Return (X, Y) of the center of cell containing provided text 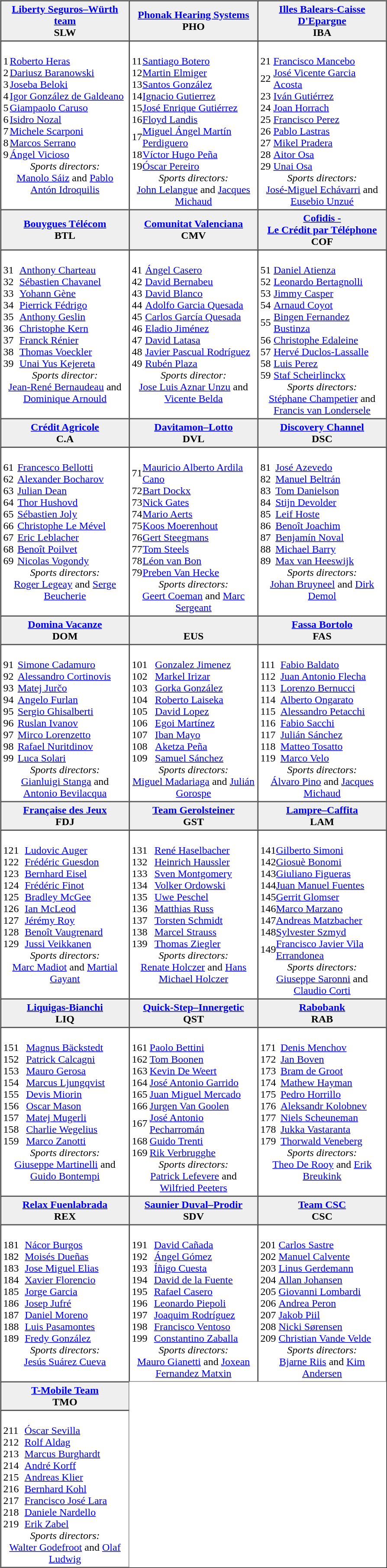
Christophe Edaleine (329, 340)
44 (139, 305)
Relax Fuenlabrada REX (65, 1210)
Sports directors:Patrick Lefevere and Wilfried Peeters (193, 1176)
Paolo Bettini (203, 1048)
Saunier Duval–Prodir SDV (193, 1210)
134 (143, 885)
216 (14, 1489)
Léon van Bon (199, 561)
94 (10, 700)
Luis Pasamontes (75, 1327)
42 (139, 282)
Víctor Hugo Peña (199, 155)
114 (271, 700)
219 (14, 1524)
69 (10, 561)
76 (137, 537)
132 (143, 862)
162 (140, 1059)
82 (268, 479)
164 (140, 1083)
Josep Jufré (75, 1303)
Miguel Ángel Martín Perdiguero (199, 137)
Rabobank RAB (322, 1013)
Illes Balears-Caisse D'Epargne IBA (322, 21)
126 (14, 909)
Francisco Perez (329, 119)
Sports directors:Renate Holczer and Hans Michael Holczer (193, 967)
Jose Miguel Elias (75, 1269)
Eladio Jiménez (200, 329)
Française des Jeux FDJ (65, 816)
Marcel Strauss (205, 932)
Sports directors:Giuseppe Martinelli and Guido Bontempi (65, 1164)
112 (271, 677)
123 (14, 874)
212 (14, 1443)
165 (140, 1095)
215 (14, 1477)
155 (15, 1095)
Leonardo Piepoli (205, 1303)
Carlos Sastre (332, 1245)
161 (140, 1048)
Sylvester Szmyd (330, 932)
93 (10, 688)
Arnaud Coyot (329, 305)
105 (143, 711)
106 (143, 723)
Igor González de Galdeano (68, 96)
207 (270, 1315)
Jurgen Van Goolen (203, 1106)
143 (268, 874)
Guido Trenti (203, 1141)
78 (137, 561)
96 (10, 723)
Gorka González (205, 688)
Marco Zanotti (76, 1141)
Staf Scheirlinckx (329, 376)
Carlos García Quesada (200, 317)
102 (143, 677)
Alessandro Petacchi (332, 711)
Thomas Ziegler (205, 944)
Preben Van Hecke (199, 573)
José Azevedo (329, 467)
138 (143, 932)
Luis Perez (329, 363)
18 (137, 155)
5 (7, 108)
141 (268, 851)
Javier Pascual Rodríguez (200, 352)
34 (11, 305)
157 (15, 1118)
Fabio Baldato (332, 665)
Giuliano Figueras (330, 874)
117 (271, 735)
Adolfo Garcia Quesada (200, 305)
Bernhard Kohl (76, 1489)
Charlie Wegelius (76, 1129)
196 (143, 1303)
Mario Aerts (199, 514)
23 (267, 96)
184 (14, 1280)
Sébastien Chavanel (73, 282)
Denis Menchov (332, 1048)
Ignacio Gutierrez (199, 96)
Team Gerolsteiner GST (193, 816)
Tom Boonen (203, 1059)
9 (7, 155)
Torsten Schmidt (205, 921)
166 (140, 1106)
204 (270, 1280)
Manuel Calvente (332, 1256)
Bram de Groot (332, 1071)
85 (268, 514)
194 (143, 1280)
47 (139, 340)
109 (143, 758)
Franck Rénier (73, 340)
128 (14, 932)
Dariusz Baranowski (68, 73)
Ian McLeod (75, 909)
Marco Marzano (330, 909)
135 (143, 897)
Sports directors:Mauro Gianetti and Joxean Fernandez Matxin (193, 1361)
186 (14, 1303)
217 (14, 1501)
René Haselbacher (205, 851)
59 (268, 376)
119 (271, 758)
Hervé Duclos-Lassalle (329, 352)
Christian Vande Velde (332, 1339)
Alexander Bocharov (72, 479)
Juan Miguel Mercado (203, 1095)
1 (7, 61)
181 (14, 1245)
Aitor Osa (329, 155)
Sports directors:Miguel Madariaga and Julián Gorospe (193, 781)
168 (140, 1141)
Gonzalez Jimenez (205, 665)
Constantino Zaballa (205, 1339)
Frédéric Guesdon (75, 862)
Benoît Joachim (329, 526)
26 (267, 132)
Simone Cadamuro (72, 665)
Rafael Casero (205, 1292)
72 (137, 491)
158 (15, 1129)
Unai Osa (329, 166)
91 (10, 665)
T-Mobile Team TMO (65, 1396)
Magnus Bäckstedt (76, 1048)
David de la Fuente (205, 1280)
104 (143, 700)
149 (268, 950)
Andreas Matzbacher (330, 921)
Santiago Botero (199, 61)
Sports directors:Jesús Suárez Cueva (65, 1356)
153 (15, 1071)
13 (137, 85)
Aketza Peña (205, 747)
49 (139, 363)
Egoi Martínez (205, 723)
Ángel Gómez (205, 1256)
Mathew Hayman (332, 1083)
124 (14, 885)
195 (143, 1292)
Joseba Beloki (68, 85)
192 (143, 1256)
Sports directors:Marc Madiot and Martial Gayant (65, 967)
133 (143, 874)
Gerrit Glomser (330, 897)
152 (15, 1059)
Benoît Poilvet (72, 549)
Yohann Gène (73, 293)
Bernhard Eisel (75, 874)
193 (143, 1269)
Benoît Vaugrenard (75, 932)
Sports directors:Álvaro Pino and Jacques Michaud (322, 781)
David Cañada (205, 1245)
178 (271, 1129)
Leonardo Bertagnolli (329, 282)
37 (11, 340)
39 (11, 363)
74 (137, 514)
Jan Boven (332, 1059)
57 (268, 352)
88 (268, 549)
45 (139, 317)
Sports director:Jose Luis Aznar Unzu and Vicente Belda (193, 387)
Tom Danielson (329, 491)
182 (14, 1256)
David Latasa (200, 340)
Sports directors:Geert Coeman and Marc Sergeant (193, 595)
95 (10, 711)
145 (268, 897)
Jérémy Roy (75, 921)
191 (143, 1245)
Nick Gates (199, 503)
81 (268, 467)
36 (11, 329)
Thomas Voeckler (73, 352)
Sébastien Joly (72, 514)
198 (143, 1327)
163 (140, 1071)
Julián Sánchez (332, 735)
Sports directors:Stéphane Champetier and Francis van Londersele (322, 398)
Sports directors:Giuseppe Saronni and Claudio Corti (322, 979)
Marcus Ljungqvist (76, 1083)
Anthony Geslin (73, 317)
Ángel Vicioso (68, 155)
16 (137, 119)
Quick-Step–Innergetic QST (193, 1013)
Patrick Calcagni (76, 1059)
17 (137, 137)
122 (14, 862)
Juan Manuel Fuentes (330, 885)
27 (267, 143)
86 (268, 526)
131 (143, 851)
118 (271, 747)
Unai Yus Kejereta (73, 363)
154 (15, 1083)
Mauro Gerosa (76, 1071)
115 (271, 711)
183 (14, 1269)
EUS (193, 630)
Giampaolo Caruso (68, 108)
209 (270, 1339)
63 (10, 491)
22 (267, 78)
146 (268, 909)
Isidro Nozal (68, 119)
43 (139, 293)
Liquigas-Bianchi LIQ (65, 1013)
Sports directors:Walter Godefroot and Olaf Ludwig (65, 1547)
Martin Elmiger (199, 73)
35 (11, 317)
Lorenzo Bernucci (332, 688)
12 (137, 73)
Stijn Devolder (329, 503)
21 (267, 61)
89 (268, 561)
84 (268, 503)
José Antonio Garrido (203, 1083)
Andrea Peron (332, 1303)
Mauricio Alberto Ardila Cano (199, 473)
Óscar Pereiro (199, 166)
Jussi Veikkanen (75, 944)
Max van Heeswijk (329, 561)
137 (143, 921)
Phonak Hearing Systems PHO (193, 21)
Xavier Florencio (75, 1280)
201 (270, 1245)
Angelo Furlan (72, 700)
José Antonio Pecharromán (203, 1124)
Floyd Landis (199, 119)
Bouygues Télécom BTL (65, 229)
Koos Moerenhout (199, 526)
113 (271, 688)
116 (271, 723)
Joaquim Rodríguez (205, 1315)
87 (268, 537)
46 (139, 329)
Crédit Agricole C.A (65, 433)
David Bernabeu (200, 282)
Leif Hoste (329, 514)
Sports directors:John Lelangue and Jacques Michaud (193, 190)
208 (270, 1327)
179 (271, 1141)
Daniele Nardello (76, 1513)
Niels Scheuneman (332, 1118)
Sports directors:Roger Legeay and Serge Beucherie (65, 584)
Liberty Seguros–Würth team SLW (65, 21)
19 (137, 166)
175 (271, 1095)
José Enrique Gutiérrez (199, 108)
Andreas Klier (76, 1477)
Nicolas Vogondy (72, 561)
Heinrich Haussler (205, 862)
Anthony Charteau (73, 270)
31 (11, 270)
197 (143, 1315)
41 (139, 270)
121 (14, 851)
Daniel Moreno (75, 1315)
Ángel Casero (200, 270)
André Korff (76, 1466)
156 (15, 1106)
Rubén Plaza (200, 363)
Pierrick Fédrigo (73, 305)
7 (7, 132)
92 (10, 677)
11 (137, 61)
Markel Irizar (205, 677)
Team CSC CSC (322, 1210)
David Blanco (200, 293)
Samuel Sánchez (205, 758)
Benjamín Noval (329, 537)
142 (268, 862)
Giovanni Lombardi (332, 1292)
Francisco Mancebo (329, 61)
2 (7, 73)
127 (14, 921)
136 (143, 909)
214 (14, 1466)
148 (268, 932)
66 (10, 526)
167 (140, 1124)
Gert Steegmans (199, 537)
213 (14, 1454)
28 (267, 155)
73 (137, 503)
4 (7, 96)
Fassa Bortolo FAS (322, 630)
Tom Steels (199, 549)
Devis Miorin (76, 1095)
53 (268, 293)
Marcos Serrano (68, 143)
139 (143, 944)
Christophe Kern (73, 329)
Sergio Ghisalberti (72, 711)
71 (137, 473)
24 (267, 108)
Alberto Ongarato (332, 700)
Roberto Laiseka (205, 700)
Jimmy Casper (329, 293)
15 (137, 108)
54 (268, 305)
Comunitat Valenciana CMV (193, 229)
Frédéric Finot (75, 885)
101 (143, 665)
Matthias Russ (205, 909)
Michael Barry (329, 549)
218 (14, 1513)
55 (268, 322)
Cofidis -Le Crédit par Téléphone COF (322, 229)
51 (268, 270)
Joan Horrach (329, 108)
29 (267, 166)
Santos González (199, 85)
Sports director:Jean-René Bernaudeau and Dominique Arnould (65, 387)
Nácor Burgos (75, 1245)
103 (143, 688)
Christophe Le Mével (72, 526)
Rolf Aldag (76, 1443)
Davitamon–Lotto DVL (193, 433)
187 (14, 1315)
199 (143, 1339)
172 (271, 1059)
129 (14, 944)
Sports directors:Theo De Rooy and Erik Breukink (322, 1164)
144 (268, 885)
Roberto Heras (68, 61)
62 (10, 479)
125 (14, 897)
Luca Solari (72, 758)
Giosuè Bonomi (330, 862)
33 (11, 293)
Marcus Burghardt (76, 1454)
151 (15, 1048)
Ludovic Auger (75, 851)
Sports directors:Manolo Sáiz and Pablo Antón Idroquilis (65, 177)
Eric Leblacher (72, 537)
Manuel Beltrán (329, 479)
Sports directors:Bjarne Riis and Kim Andersen (322, 1361)
Jorge Garcia (75, 1292)
25 (267, 119)
Uwe Peschel (205, 897)
Bradley McGee (75, 897)
83 (268, 491)
14 (137, 96)
189 (14, 1339)
José Vicente Garcia Acosta (329, 78)
185 (14, 1292)
202 (270, 1256)
48 (139, 352)
65 (10, 514)
97 (10, 735)
Lampre–Caffita LAM (322, 816)
Alessandro Cortinovis (72, 677)
147 (268, 921)
3 (7, 85)
56 (268, 340)
108 (143, 747)
75 (137, 526)
203 (270, 1269)
Bingen Fernandez Bustinza (329, 322)
Matteo Tosatto (332, 747)
Rik Verbrugghe (203, 1153)
38 (11, 352)
64 (10, 503)
Linus Gerdemann (332, 1269)
58 (268, 363)
Mirco Lorenzetto (72, 735)
8 (7, 143)
Mikel Pradera (329, 143)
107 (143, 735)
Fabio Sacchi (332, 723)
Francisco Ventoso (205, 1327)
Iban Mayo (205, 735)
Matej Jurčo (72, 688)
68 (10, 549)
67 (10, 537)
Thor Hushovd (72, 503)
174 (271, 1083)
61 (10, 467)
Michele Scarponi (68, 132)
Sports directors:Gianluigi Stanga and Antonio Bevilacqua (65, 781)
Allan Johansen (332, 1280)
Ruslan Ivanov (72, 723)
Pablo Lastras (329, 132)
Juan Antonio Flecha (332, 677)
Gilberto Simoni (330, 851)
206 (270, 1303)
Pedro Horrillo (332, 1095)
79 (137, 573)
98 (10, 747)
188 (14, 1327)
111 (271, 665)
169 (140, 1153)
Francisco José Lara (76, 1501)
177 (271, 1118)
Francisco Javier Vila Errandonea (330, 950)
Discovery Channel DSC (322, 433)
Erik Zabel (76, 1524)
Francesco Bellotti (72, 467)
Sports directors:Johan Bruyneel and Dirk Demol (322, 584)
Rafael Nuritdinov (72, 747)
171 (271, 1048)
52 (268, 282)
Marco Velo (332, 758)
6 (7, 119)
205 (270, 1292)
173 (271, 1071)
Matej Mugerli (76, 1118)
159 (15, 1141)
77 (137, 549)
32 (11, 282)
Volker Ordowski (205, 885)
Julian Dean (72, 491)
Nicki Sørensen (332, 1327)
Domina Vacanze DOM (65, 630)
Kevin De Weert (203, 1071)
Aleksandr Kolobnev (332, 1106)
Jakob Piil (332, 1315)
211 (14, 1430)
Sports directors:José-Miguel Echávarri and Eusebio Unzué (322, 190)
Thorwald Veneberg (332, 1141)
Óscar Sevilla (76, 1430)
Daniel Atienza (329, 270)
Fredy González (75, 1339)
Jukka Vastaranta (332, 1129)
99 (10, 758)
176 (271, 1106)
Íñigo Cuesta (205, 1269)
David Lopez (205, 711)
Oscar Mason (76, 1106)
Iván Gutiérrez (329, 96)
Bart Dockx (199, 491)
Sven Montgomery (205, 874)
Moisés Dueñas (75, 1256)
